Output the (x, y) coordinate of the center of the cell containing the given text.  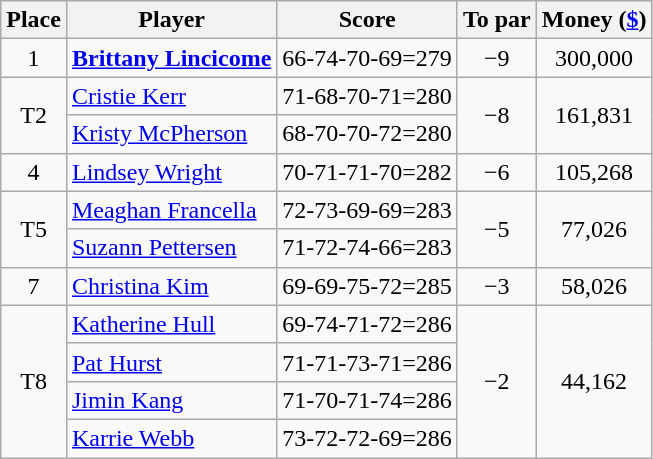
Place (34, 20)
Jimin Kang (171, 400)
71-68-70-71=280 (368, 96)
300,000 (594, 58)
44,162 (594, 381)
T5 (34, 229)
77,026 (594, 229)
Score (368, 20)
71-72-74-66=283 (368, 248)
Katherine Hull (171, 324)
71-71-73-71=286 (368, 362)
69-74-71-72=286 (368, 324)
Brittany Lincicome (171, 58)
68-70-70-72=280 (368, 134)
Christina Kim (171, 286)
T2 (34, 115)
161,831 (594, 115)
−2 (496, 381)
58,026 (594, 286)
−8 (496, 115)
73-72-72-69=286 (368, 438)
105,268 (594, 172)
69-69-75-72=285 (368, 286)
Lindsey Wright (171, 172)
66-74-70-69=279 (368, 58)
Player (171, 20)
Money ($) (594, 20)
Karrie Webb (171, 438)
4 (34, 172)
72-73-69-69=283 (368, 210)
−5 (496, 229)
Suzann Pettersen (171, 248)
Meaghan Francella (171, 210)
71-70-71-74=286 (368, 400)
1 (34, 58)
−6 (496, 172)
To par (496, 20)
T8 (34, 381)
Kristy McPherson (171, 134)
−9 (496, 58)
7 (34, 286)
70-71-71-70=282 (368, 172)
Pat Hurst (171, 362)
−3 (496, 286)
Cristie Kerr (171, 96)
